Locate the cell with the specified text and output its (X, Y) center coordinate. 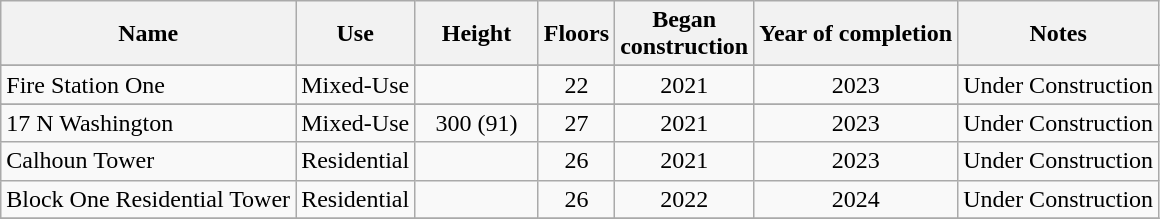
Height (477, 34)
Use (356, 34)
2024 (856, 199)
27 (576, 123)
300 (91) (477, 123)
Beganconstruction (684, 34)
Block One Residential Tower (148, 199)
Fire Station One (148, 85)
22 (576, 85)
Year of completion (856, 34)
Calhoun Tower (148, 161)
2022 (684, 199)
Notes (1058, 34)
Name (148, 34)
17 N Washington (148, 123)
Floors (576, 34)
